Output the (x, y) coordinate of the center of the cell containing the given text.  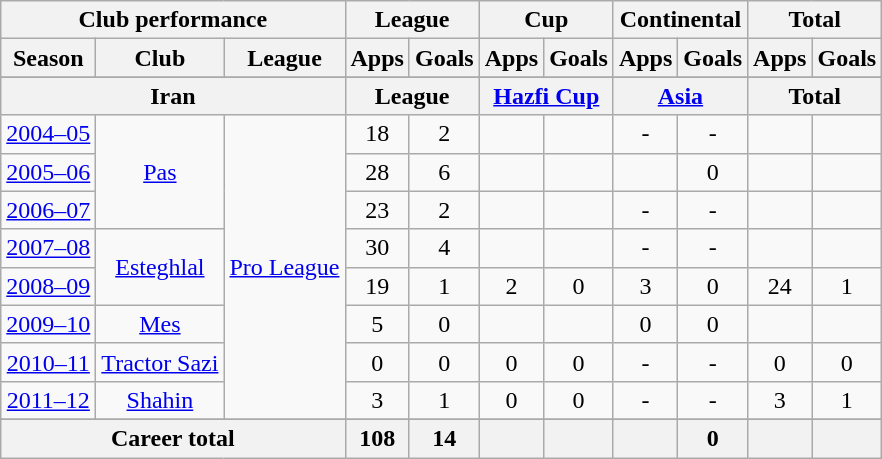
18 (377, 134)
Asia (680, 96)
Hazfi Cup (546, 96)
Club (160, 58)
23 (377, 210)
Pas (160, 172)
30 (377, 248)
2009–10 (48, 324)
5 (377, 324)
Esteghlal (160, 267)
Cup (546, 20)
Iran (173, 96)
6 (444, 172)
2004–05 (48, 134)
Shahin (160, 400)
19 (377, 286)
24 (780, 286)
Career total (173, 438)
2011–12 (48, 400)
2010–11 (48, 362)
2005–06 (48, 172)
Pro League (284, 267)
Mes (160, 324)
28 (377, 172)
Continental (680, 20)
2007–08 (48, 248)
14 (444, 438)
Club performance (173, 20)
Tractor Sazi (160, 362)
108 (377, 438)
Season (48, 58)
2008–09 (48, 286)
4 (444, 248)
2006–07 (48, 210)
